Find where the given text appears and provide that cell's center as (x, y) coordinate. 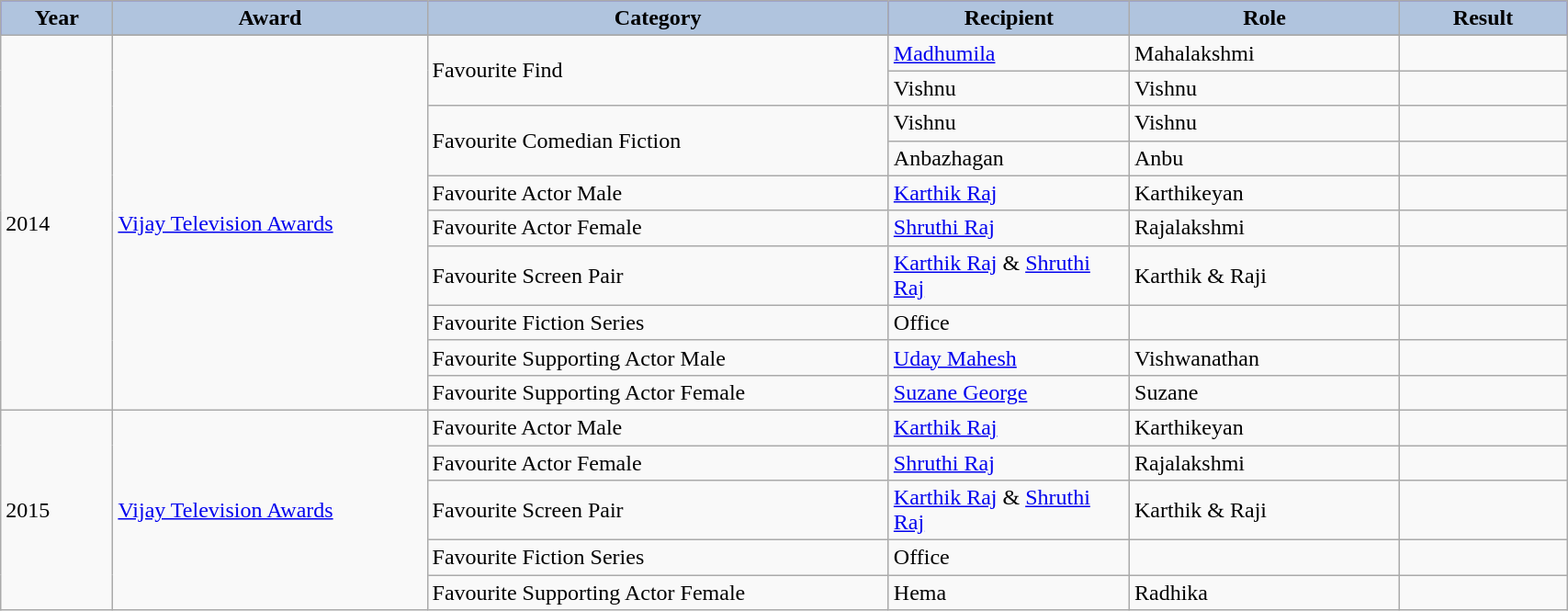
2015 (57, 509)
Result (1483, 18)
Recipient (1009, 18)
Favourite Supporting Actor Male (658, 357)
Suzane (1265, 392)
Favourite Comedian Fiction (658, 141)
Anbazhagan (1009, 158)
Vishwanathan (1265, 357)
Suzane George (1009, 392)
Radhika (1265, 593)
Year (57, 18)
Hema (1009, 593)
Favourite Find (658, 71)
Award (270, 18)
Category (658, 18)
Uday Mahesh (1009, 357)
Madhumila (1009, 53)
Anbu (1265, 158)
Role (1265, 18)
Mahalakshmi (1265, 53)
2014 (57, 223)
